Capture the cell that displays the provided text and extract its (x, y) central coordinate. 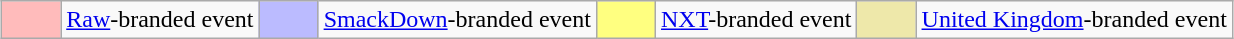
Raw-branded event (160, 20)
SmackDown-branded event (457, 20)
United Kingdom-branded event (1074, 20)
NXT-branded event (756, 20)
